For the text-containing cell, return its midpoint in [x, y] coordinate format. 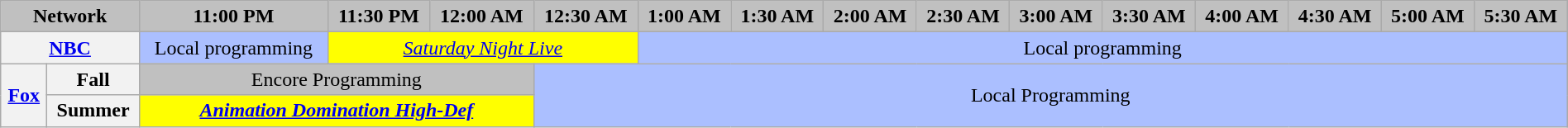
1:00 AM [684, 17]
1:30 AM [777, 17]
11:00 PM [233, 17]
Fox [24, 95]
12:30 AM [586, 17]
2:30 AM [963, 17]
Local Programming [1050, 95]
4:00 AM [1241, 17]
3:00 AM [1056, 17]
3:30 AM [1149, 17]
11:30 PM [379, 17]
5:00 AM [1427, 17]
Encore Programming [336, 79]
Animation Domination High-Def [336, 111]
NBC [70, 48]
Fall [93, 79]
Saturday Night Live [483, 48]
5:30 AM [1522, 17]
Summer [93, 111]
4:30 AM [1335, 17]
2:00 AM [870, 17]
12:00 AM [481, 17]
Network [70, 17]
